Find where the given text appears and provide that cell's center as [X, Y] coordinate. 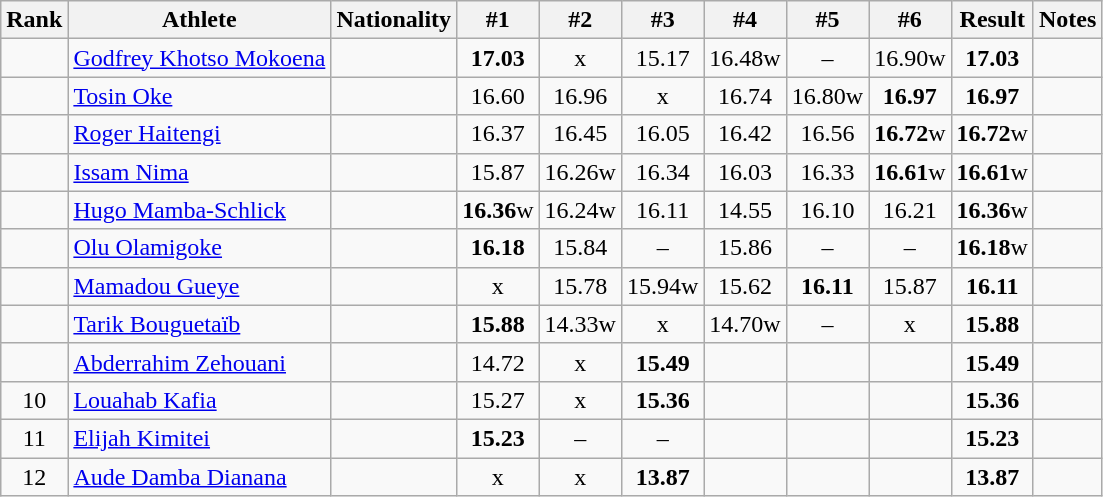
16.18w [992, 248]
15.86 [745, 248]
16.34 [662, 172]
15.94w [662, 286]
Mamadou Gueye [200, 286]
11 [34, 438]
16.05 [662, 134]
Aude Damba Dianana [200, 477]
Hugo Mamba-Schlick [200, 210]
14.72 [498, 362]
15.78 [580, 286]
16.80w [827, 96]
15.27 [498, 400]
16.42 [745, 134]
16.45 [580, 134]
16.90w [910, 58]
16.03 [745, 172]
16.33 [827, 172]
16.18 [498, 248]
Tosin Oke [200, 96]
Athlete [200, 20]
16.60 [498, 96]
#2 [580, 20]
Issam Nima [200, 172]
#1 [498, 20]
Abderrahim Zehouani [200, 362]
16.21 [910, 210]
16.74 [745, 96]
14.33w [580, 324]
12 [34, 477]
15.17 [662, 58]
10 [34, 400]
Godfrey Khotso Mokoena [200, 58]
16.56 [827, 134]
#4 [745, 20]
Rank [34, 20]
Notes [1067, 20]
16.37 [498, 134]
14.55 [745, 210]
Elijah Kimitei [200, 438]
16.26w [580, 172]
15.84 [580, 248]
14.70w [745, 324]
16.10 [827, 210]
#5 [827, 20]
16.24w [580, 210]
Nationality [394, 20]
#6 [910, 20]
15.62 [745, 286]
16.96 [580, 96]
16.48w [745, 58]
#3 [662, 20]
Olu Olamigoke [200, 248]
Result [992, 20]
Louahab Kafia [200, 400]
Tarik Bouguetaïb [200, 324]
Roger Haitengi [200, 134]
